Scan for the cell matching the given text and deliver its (x, y) coordinate at center. 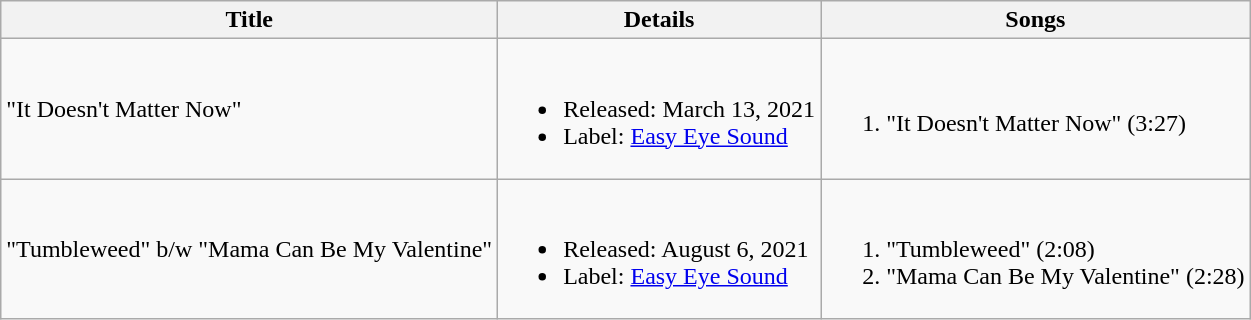
Released: August 6, 2021Label: Easy Eye Sound (660, 249)
Title (250, 20)
Released: March 13, 2021Label: Easy Eye Sound (660, 109)
"It Doesn't Matter Now" (3:27) (1036, 109)
"It Doesn't Matter Now" (250, 109)
"Tumbleweed" b/w "Mama Can Be My Valentine" (250, 249)
Details (660, 20)
Songs (1036, 20)
"Tumbleweed" (2:08)"Mama Can Be My Valentine" (2:28) (1036, 249)
